Identify which cell holds the provided text, then report its [x, y] central coordinate. 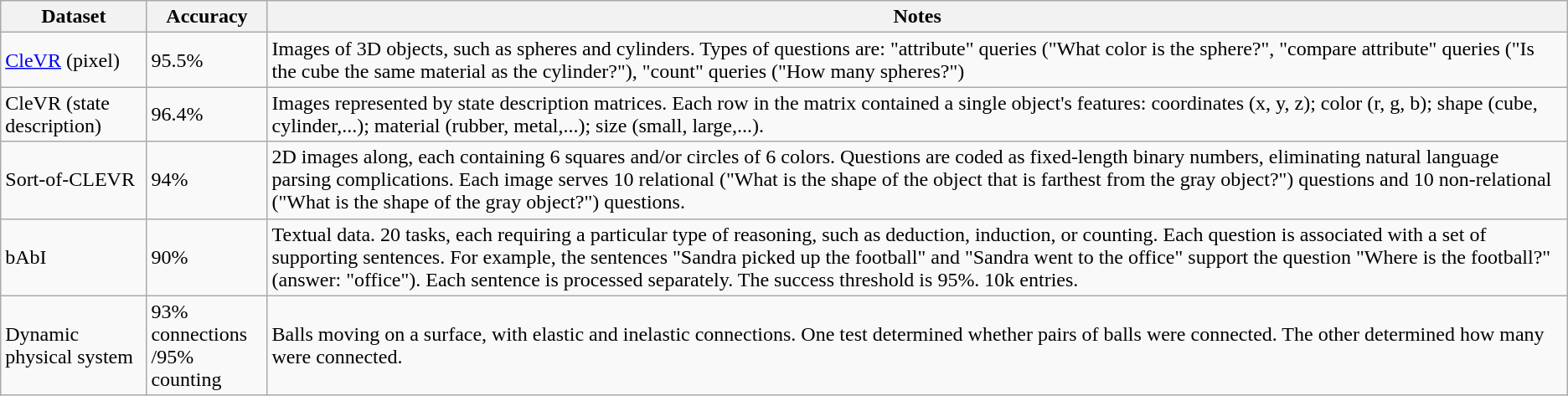
96.4% [207, 114]
CleVR (state description) [74, 114]
Dynamic physical system [74, 345]
Accuracy [207, 17]
CleVR (pixel) [74, 60]
90% [207, 257]
Notes [917, 17]
bAbI [74, 257]
Sort-of-CLEVR [74, 180]
95.5% [207, 60]
94% [207, 180]
Dataset [74, 17]
93% connections/95% counting [207, 345]
